From the cell containing the given text, extract its center point as [x, y] coordinate. 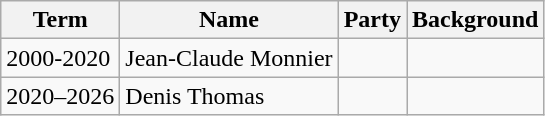
Term [60, 20]
Denis Thomas [229, 96]
2020–2026 [60, 96]
Jean-Claude Monnier [229, 58]
2000-2020 [60, 58]
Party [372, 20]
Background [476, 20]
Name [229, 20]
